Output the (X, Y) coordinate of the center of the cell containing the given text.  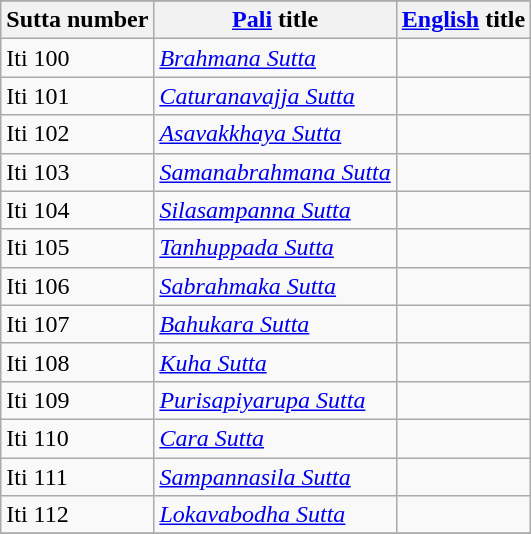
Silasampanna Sutta (275, 210)
Kuha Sutta (275, 362)
Iti 101 (78, 96)
Iti 106 (78, 286)
Iti 109 (78, 400)
Purisapiyarupa Sutta (275, 400)
Pali title (275, 20)
Iti 105 (78, 248)
Tanhuppada Sutta (275, 248)
Iti 102 (78, 134)
Iti 107 (78, 324)
Iti 100 (78, 58)
Iti 108 (78, 362)
English title (463, 20)
Bahukara Sutta (275, 324)
Samanabrahmana Sutta (275, 172)
Iti 103 (78, 172)
Sabrahmaka Sutta (275, 286)
Sampannasila Sutta (275, 477)
Iti 111 (78, 477)
Caturanavajja Sutta (275, 96)
Cara Sutta (275, 438)
Iti 110 (78, 438)
Lokavabodha Sutta (275, 515)
Iti 112 (78, 515)
Asavakkhaya Sutta (275, 134)
Sutta number (78, 20)
Brahmana Sutta (275, 58)
Iti 104 (78, 210)
